From the cell containing the given text, extract its center point as [X, Y] coordinate. 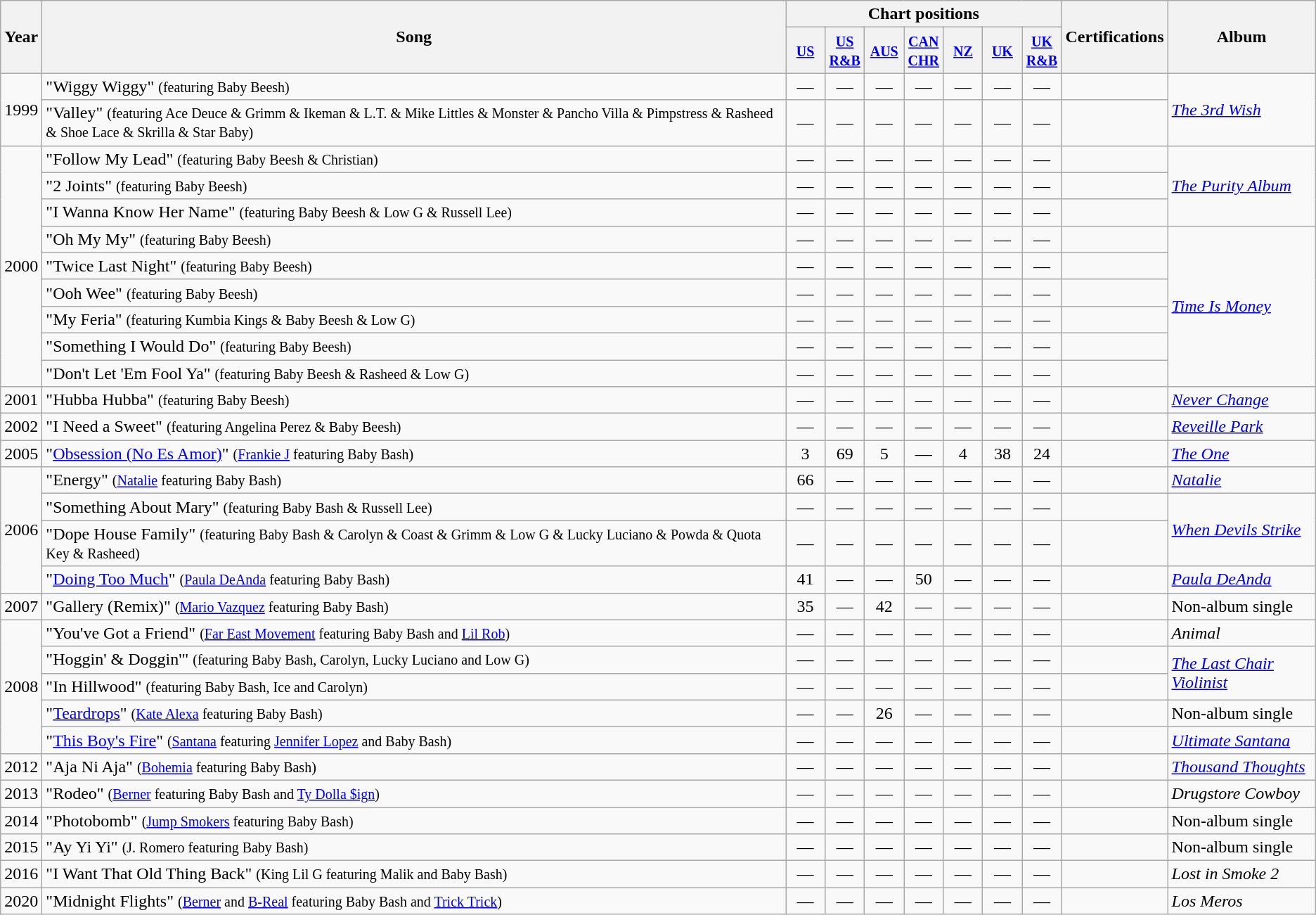
"2 Joints" (featuring Baby Beesh) [414, 186]
The 3rd Wish [1241, 110]
Natalie [1241, 480]
4 [963, 454]
2001 [21, 400]
"You've Got a Friend" (Far East Movement featuring Baby Bash and Lil Rob) [414, 633]
66 [806, 480]
"Obsession (No Es Amor)" (Frankie J featuring Baby Bash) [414, 454]
AUS [884, 51]
"Rodeo" (Berner featuring Baby Bash and Ty Dolla $ign) [414, 793]
Drugstore Cowboy [1241, 793]
"Follow My Lead" (featuring Baby Beesh & Christian) [414, 159]
UK R&B [1042, 51]
"Midnight Flights" (Berner and B-Real featuring Baby Bash and Trick Trick) [414, 901]
Album [1241, 37]
"Don't Let 'Em Fool Ya" (featuring Baby Beesh & Rasheed & Low G) [414, 373]
2012 [21, 767]
41 [806, 580]
UK [1002, 51]
"I Wanna Know Her Name" (featuring Baby Beesh & Low G & Russell Lee) [414, 212]
Los Meros [1241, 901]
"Ooh Wee" (featuring Baby Beesh) [414, 293]
"Hubba Hubba" (featuring Baby Beesh) [414, 400]
"Photobomb" (Jump Smokers featuring Baby Bash) [414, 821]
38 [1002, 454]
The Last Chair Violinist [1241, 673]
35 [806, 606]
US [806, 51]
69 [845, 454]
Certifications [1115, 37]
2000 [21, 266]
24 [1042, 454]
"I Want That Old Thing Back" (King Lil G featuring Malik and Baby Bash) [414, 874]
Chart positions [924, 14]
Year [21, 37]
When Devils Strike [1241, 530]
Reveille Park [1241, 427]
Ultimate Santana [1241, 740]
Song [414, 37]
"Twice Last Night" (featuring Baby Beesh) [414, 266]
"Oh My My" (featuring Baby Beesh) [414, 239]
Thousand Thoughts [1241, 767]
"Gallery (Remix)" (Mario Vazquez featuring Baby Bash) [414, 606]
"Hoggin' & Doggin'" (featuring Baby Bash, Carolyn, Lucky Luciano and Low G) [414, 660]
2020 [21, 901]
"Wiggy Wiggy" (featuring Baby Beesh) [414, 87]
The Purity Album [1241, 186]
NZ [963, 51]
"Ay Yi Yi" (J. Romero featuring Baby Bash) [414, 847]
2013 [21, 793]
5 [884, 454]
2015 [21, 847]
Paula DeAnda [1241, 580]
2007 [21, 606]
"My Feria" (featuring Kumbia Kings & Baby Beesh & Low G) [414, 319]
26 [884, 713]
"Teardrops" (Kate Alexa featuring Baby Bash) [414, 713]
3 [806, 454]
50 [924, 580]
"In Hillwood" (featuring Baby Bash, Ice and Carolyn) [414, 686]
Time Is Money [1241, 306]
Never Change [1241, 400]
2002 [21, 427]
"Aja Ni Aja" (Bohemia featuring Baby Bash) [414, 767]
1999 [21, 110]
USR&B [845, 51]
"Something I Would Do" (featuring Baby Beesh) [414, 346]
"I Need a Sweet" (featuring Angelina Perez & Baby Beesh) [414, 427]
42 [884, 606]
2014 [21, 821]
"Doing Too Much" (Paula DeAnda featuring Baby Bash) [414, 580]
Lost in Smoke 2 [1241, 874]
2006 [21, 530]
Animal [1241, 633]
"Something About Mary" (featuring Baby Bash & Russell Lee) [414, 507]
2016 [21, 874]
"Dope House Family" (featuring Baby Bash & Carolyn & Coast & Grimm & Low G & Lucky Luciano & Powda & Quota Key & Rasheed) [414, 543]
"This Boy's Fire" (Santana featuring Jennifer Lopez and Baby Bash) [414, 740]
2005 [21, 454]
CANCHR [924, 51]
The One [1241, 454]
2008 [21, 686]
"Energy" (Natalie featuring Baby Bash) [414, 480]
